From the cell containing the given text, extract its center point as (x, y) coordinate. 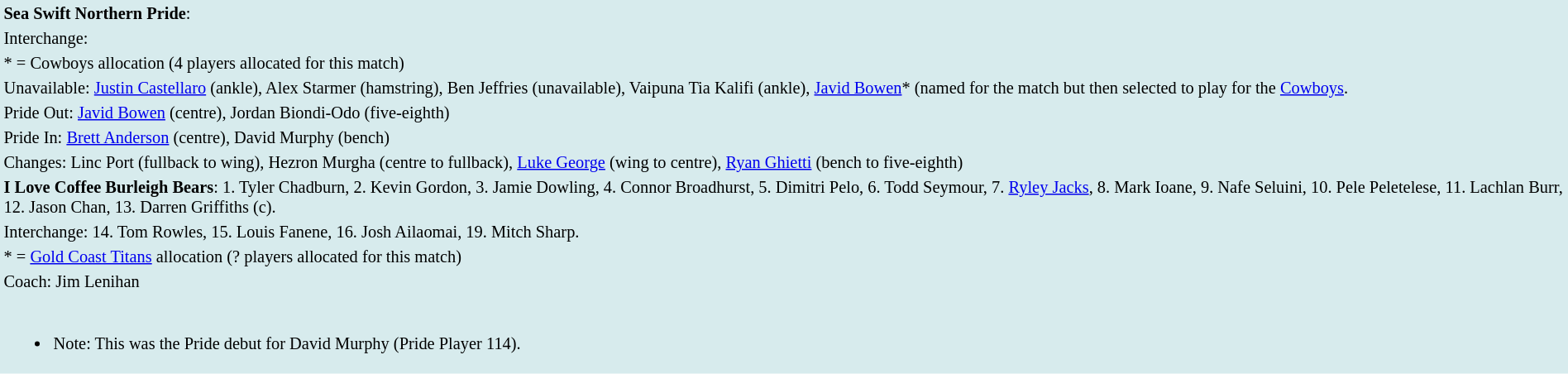
Pride Out: Javid Bowen (centre), Jordan Biondi-Odo (five-eighth) (784, 113)
Pride In: Brett Anderson (centre), David Murphy (bench) (784, 137)
Note: This was the Pride debut for David Murphy (Pride Player 114). (784, 333)
* = Gold Coast Titans allocation (? players allocated for this match) (784, 257)
Interchange: 14. Tom Rowles, 15. Louis Fanene, 16. Josh Ailaomai, 19. Mitch Sharp. (784, 232)
Changes: Linc Port (fullback to wing), Hezron Murgha (centre to fullback), Luke George (wing to centre), Ryan Ghietti (bench to five-eighth) (784, 162)
Coach: Jim Lenihan (784, 281)
Interchange: (784, 38)
* = Cowboys allocation (4 players allocated for this match) (784, 63)
Sea Swift Northern Pride: (784, 13)
